Return the [x, y] coordinate for the center point of the cell that contains the specified text.  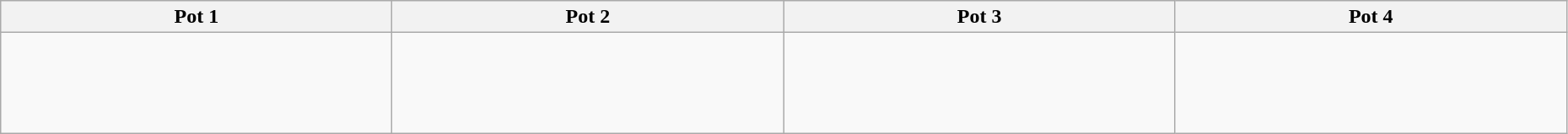
Pot 4 [1371, 17]
Pot 1 [197, 17]
Pot 2 [588, 17]
Pot 3 [979, 17]
